Identify which cell holds the provided text, then report its (x, y) central coordinate. 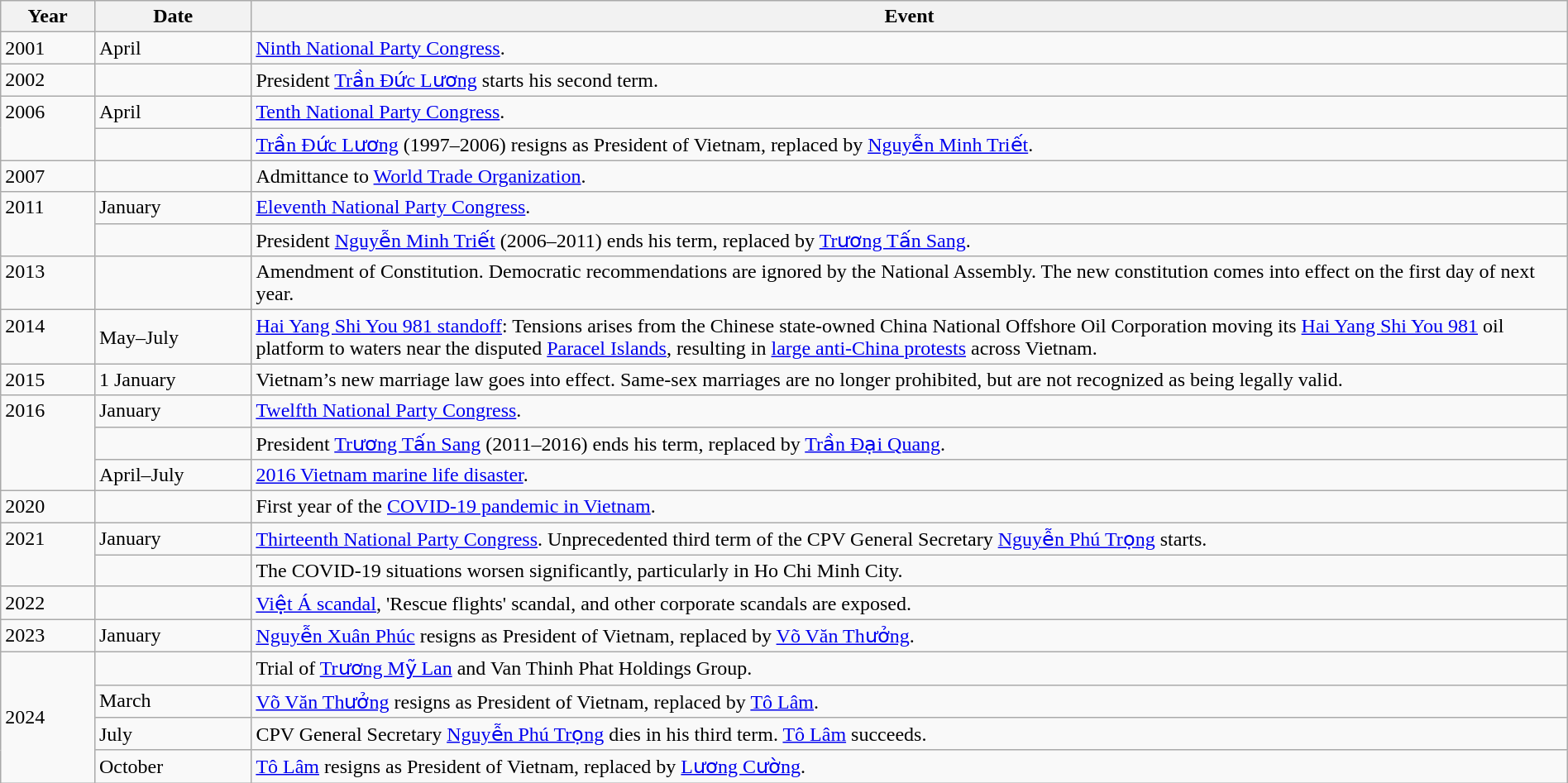
Eleventh National Party Congress. (910, 208)
Vietnam’s new marriage law goes into effect. Same-sex marriages are no longer prohibited, but are not recognized as being legally valid. (910, 380)
Tô Lâm resigns as President of Vietnam, replaced by Lương Cường. (910, 766)
2020 (48, 507)
Twelfth National Party Congress. (910, 411)
Nguyễn Xuân Phúc resigns as President of Vietnam, replaced by Võ Văn Thưởng. (910, 636)
The COVID-19 situations worsen significantly, particularly in Ho Chi Minh City. (910, 571)
President Trần Đức Lương starts his second term. (910, 80)
Date (172, 17)
2024 (48, 717)
April–July (172, 475)
October (172, 766)
2016 Vietnam marine life disaster. (910, 475)
Võ Văn Thưởng resigns as President of Vietnam, replaced by Tô Lâm. (910, 701)
2006 (48, 128)
2016 (48, 443)
Tenth National Party Congress. (910, 112)
President Trương Tấn Sang (2011–2016) ends his term, replaced by Trần Đại Quang. (910, 443)
Thirteenth National Party Congress. Unprecedented third term of the CPV General Secretary Nguyễn Phú Trọng starts. (910, 539)
Ninth National Party Congress. (910, 48)
May–July (172, 337)
Trần Đức Lương (1997–2006) resigns as President of Vietnam, replaced by Nguyễn Minh Triết. (910, 144)
2011 (48, 224)
2002 (48, 80)
Admittance to World Trade Organization. (910, 176)
July (172, 734)
2015 (48, 380)
Year (48, 17)
2013 (48, 283)
CPV General Secretary Nguyễn Phú Trọng dies in his third term. Tô Lâm succeeds. (910, 734)
1 January (172, 380)
March (172, 701)
Trial of Trương Mỹ Lan and Van Thinh Phat Holdings Group. (910, 668)
Việt Á scandal, 'Rescue flights' scandal, and other corporate scandals are exposed. (910, 603)
President Nguyễn Minh Triết (2006–2011) ends his term, replaced by Trương Tấn Sang. (910, 240)
2023 (48, 636)
2022 (48, 603)
First year of the COVID-19 pandemic in Vietnam. (910, 507)
2021 (48, 555)
2001 (48, 48)
2007 (48, 176)
2014 (48, 337)
Event (910, 17)
